For the text-containing cell, return its midpoint in [X, Y] coordinate format. 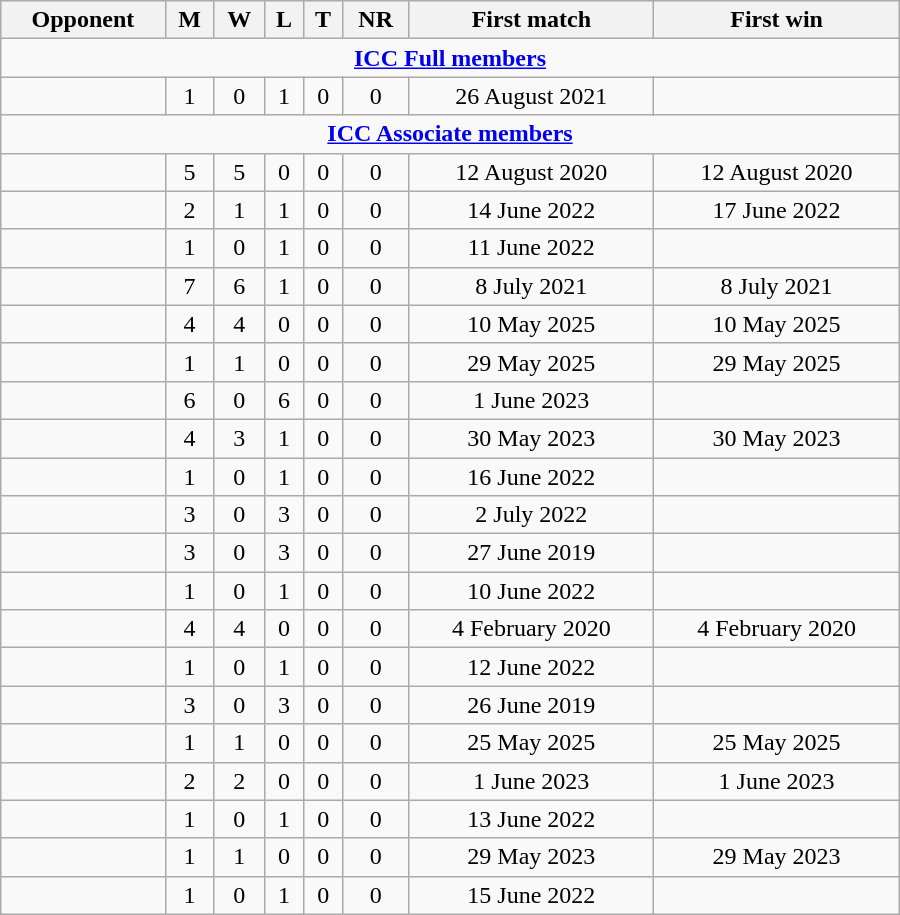
First match [532, 20]
16 June 2022 [532, 477]
T [324, 20]
14 June 2022 [532, 210]
W [240, 20]
12 June 2022 [532, 667]
17 June 2022 [776, 210]
26 June 2019 [532, 705]
13 June 2022 [532, 819]
Opponent [83, 20]
11 June 2022 [532, 248]
27 June 2019 [532, 553]
2 July 2022 [532, 515]
M [190, 20]
NR [376, 20]
26 August 2021 [532, 96]
First win [776, 20]
L [284, 20]
ICC Associate members [450, 134]
ICC Full members [450, 58]
15 June 2022 [532, 895]
10 June 2022 [532, 591]
7 [190, 286]
